Pinpoint the cell where the given text exists, returning its (X, Y) midpoint coordinate. 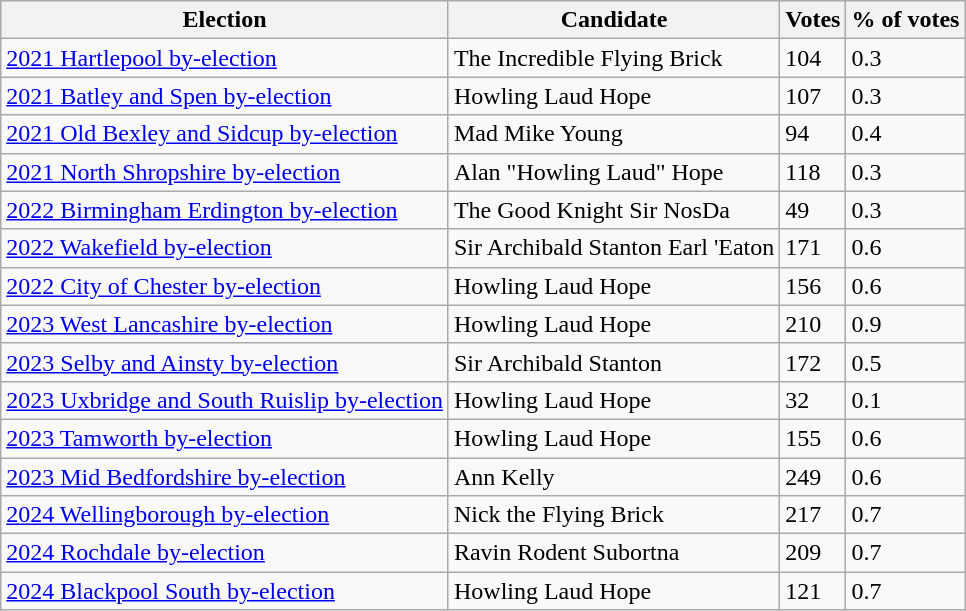
0.4 (906, 134)
2021 North Shropshire by-election (225, 172)
Alan "Howling Laud" Hope (614, 172)
Ravin Rodent Subortna (614, 553)
The Good Knight Sir NosDa (614, 210)
0.9 (906, 324)
155 (813, 438)
Election (225, 20)
156 (813, 286)
% of votes (906, 20)
2021 Batley and Spen by-election (225, 96)
2023 Tamworth by-election (225, 438)
2023 Selby and Ainsty by-election (225, 362)
2023 West Lancashire by-election (225, 324)
2023 Uxbridge and South Ruislip by-election (225, 400)
2022 City of Chester by-election (225, 286)
The Incredible Flying Brick (614, 58)
217 (813, 515)
107 (813, 96)
94 (813, 134)
2023 Mid Bedfordshire by-election (225, 477)
171 (813, 248)
Nick the Flying Brick (614, 515)
Sir Archibald Stanton Earl 'Eaton (614, 248)
2022 Birmingham Erdington by-election (225, 210)
2021 Old Bexley and Sidcup by-election (225, 134)
0.1 (906, 400)
32 (813, 400)
2022 Wakefield by-election (225, 248)
2024 Blackpool South by-election (225, 591)
104 (813, 58)
Votes (813, 20)
2024 Wellingborough by-election (225, 515)
249 (813, 477)
Mad Mike Young (614, 134)
0.5 (906, 362)
Sir Archibald Stanton (614, 362)
Candidate (614, 20)
172 (813, 362)
121 (813, 591)
2024 Rochdale by-election (225, 553)
210 (813, 324)
209 (813, 553)
Ann Kelly (614, 477)
118 (813, 172)
2021 Hartlepool by-election (225, 58)
49 (813, 210)
